Determine the [x, y] coordinate at the center of the cell enclosing the given text.  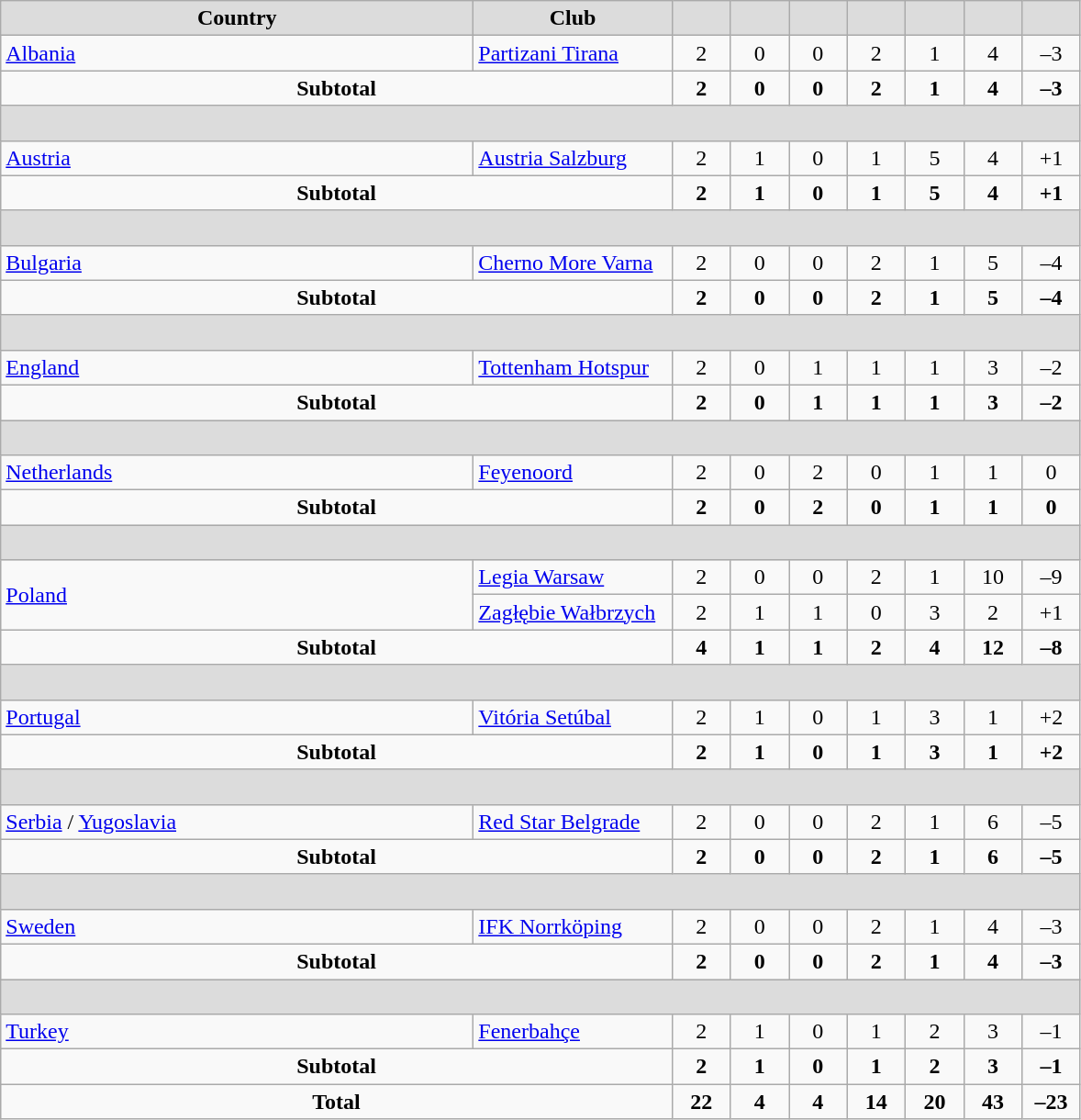
England [237, 367]
22 [701, 1102]
Bulgaria [237, 263]
Total [337, 1102]
10 [993, 577]
Austria Salzburg [573, 158]
Cherno More Varna [573, 263]
Portugal [237, 717]
Partizani Tirana [573, 53]
12 [993, 647]
Serbia / Yugoslavia [237, 822]
Zagłębie Wałbrzych [573, 612]
Country [237, 18]
Vitória Setúbal [573, 717]
Poland [237, 595]
Sweden [237, 926]
Turkey [237, 1032]
43 [993, 1102]
Fenerbahçe [573, 1032]
Netherlands [237, 473]
Club [573, 18]
IFK Norrköping [573, 926]
–9 [1052, 577]
–8 [1052, 647]
Legia Warsaw [573, 577]
–23 [1052, 1102]
Red Star Belgrade [573, 822]
20 [935, 1102]
Tottenham Hotspur [573, 367]
Austria [237, 158]
Feyenoord [573, 473]
Albania [237, 53]
14 [876, 1102]
